Scan for the cell matching the given text and deliver its [x, y] coordinate at center. 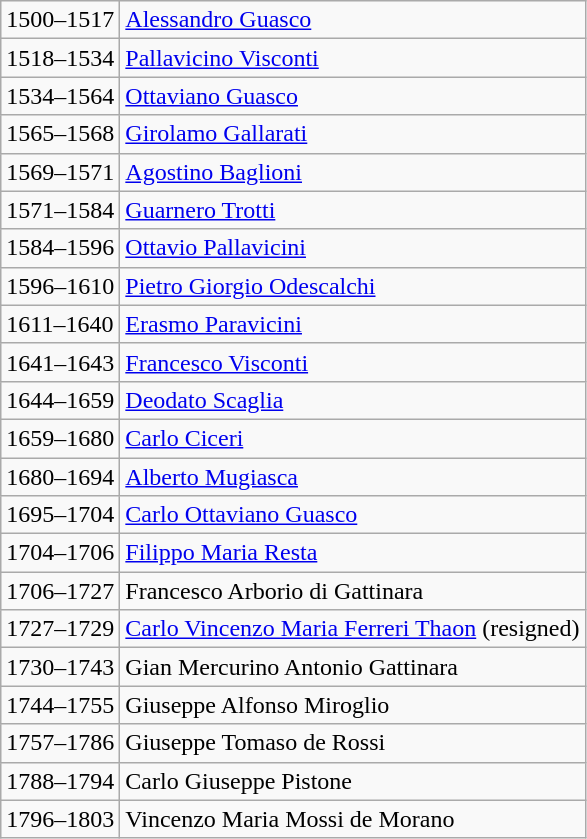
Francesco Visconti [352, 362]
1788–1794 [60, 781]
Carlo Vincenzo Maria Ferreri Thaon (resigned) [352, 629]
Deodato Scaglia [352, 400]
Alberto Mugiasca [352, 477]
Vincenzo Maria Mossi de Morano [352, 819]
Gian Mercurino Antonio Gattinara [352, 667]
Ottavio Pallavicini [352, 248]
1584–1596 [60, 248]
Girolamo Gallarati [352, 134]
1659–1680 [60, 438]
Agostino Baglioni [352, 172]
Giuseppe Tomaso de Rossi [352, 743]
1730–1743 [60, 667]
1695–1704 [60, 515]
Carlo Giuseppe Pistone [352, 781]
1704–1706 [60, 553]
Pallavicino Visconti [352, 58]
Carlo Ciceri [352, 438]
Francesco Arborio di Gattinara [352, 591]
1534–1564 [60, 96]
Erasmo Paravicini [352, 324]
1596–1610 [60, 286]
1565–1568 [60, 134]
1569–1571 [60, 172]
1796–1803 [60, 819]
1571–1584 [60, 210]
Alessandro Guasco [352, 20]
1744–1755 [60, 705]
Guarnero Trotti [352, 210]
1518–1534 [60, 58]
Filippo Maria Resta [352, 553]
Carlo Ottaviano Guasco [352, 515]
Pietro Giorgio Odescalchi [352, 286]
1644–1659 [60, 400]
1727–1729 [60, 629]
1706–1727 [60, 591]
1500–1517 [60, 20]
1680–1694 [60, 477]
Ottaviano Guasco [352, 96]
1611–1640 [60, 324]
1641–1643 [60, 362]
Giuseppe Alfonso Miroglio [352, 705]
1757–1786 [60, 743]
